For the text-containing cell, return its midpoint in [x, y] coordinate format. 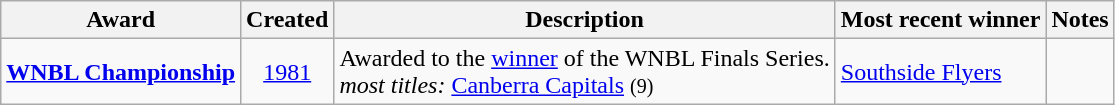
Description [584, 20]
Notes [1080, 20]
Awarded to the winner of the WNBL Finals Series. most titles: Canberra Capitals (9) [584, 72]
Created [288, 20]
Award [121, 20]
1981 [288, 72]
Most recent winner [940, 20]
WNBL Championship [121, 72]
Southside Flyers [940, 72]
